Identify which cell holds the provided text, then report its (X, Y) central coordinate. 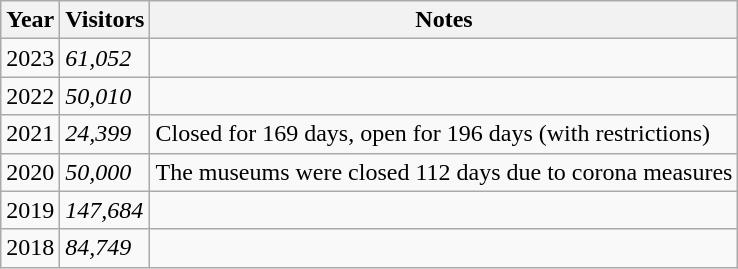
2021 (30, 134)
147,684 (105, 210)
Notes (444, 20)
50,000 (105, 172)
Visitors (105, 20)
The museums were closed 112 days due to corona measures (444, 172)
2019 (30, 210)
61,052 (105, 58)
84,749 (105, 248)
Year (30, 20)
2020 (30, 172)
2018 (30, 248)
50,010 (105, 96)
2022 (30, 96)
Closed for 169 days, open for 196 days (with restrictions) (444, 134)
24,399 (105, 134)
2023 (30, 58)
